From the cell containing the given text, extract its center point as (X, Y) coordinate. 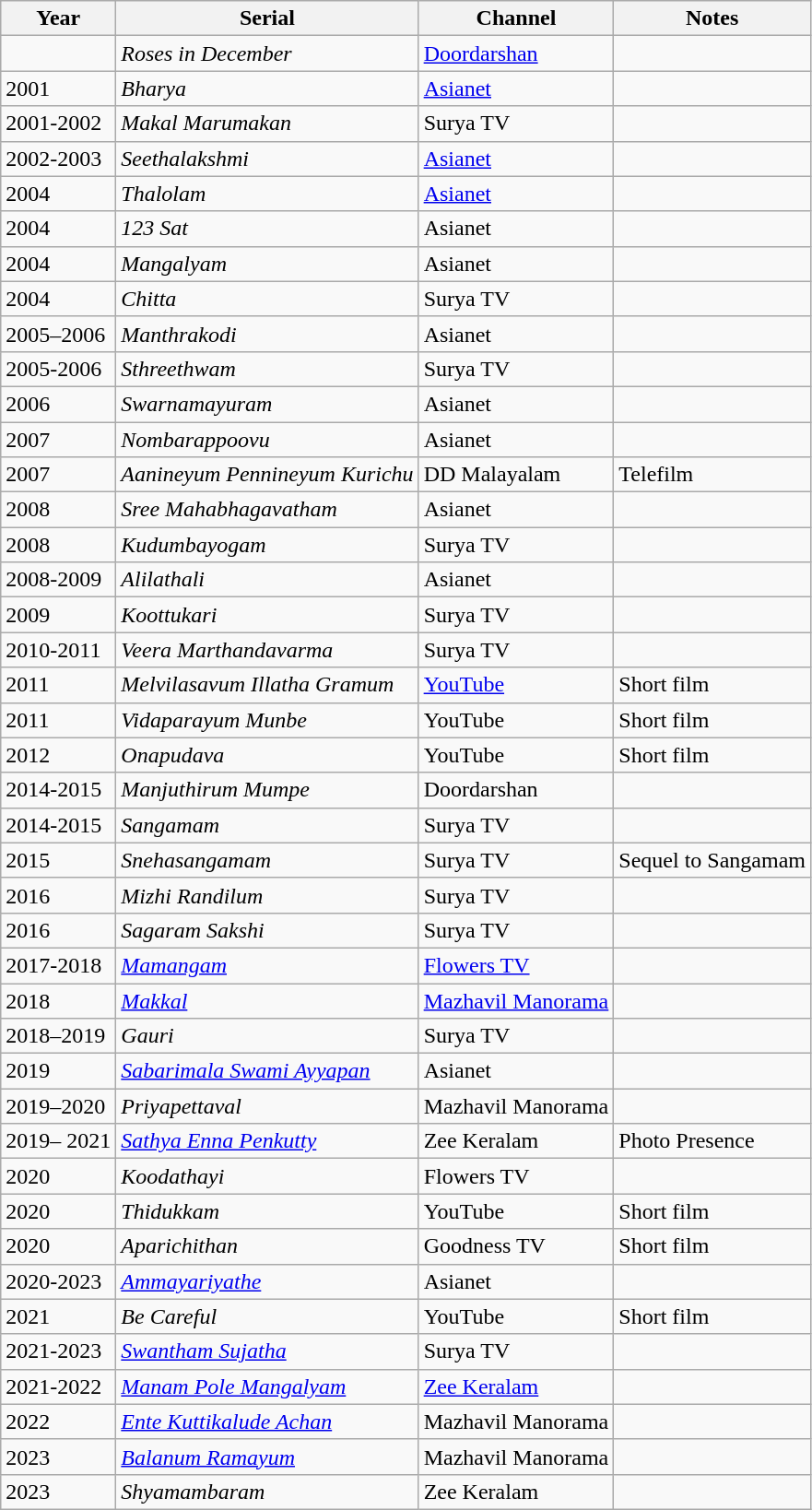
Ente Kuttikalude Achan (267, 1422)
Melvilasavum Illatha Gramum (267, 685)
Sree Mahabhagavatham (267, 510)
2010-2011 (59, 650)
Photo Presence (712, 1141)
Koodathayi (267, 1176)
Goodness TV (516, 1246)
Kudumbayogam (267, 545)
Sagaram Sakshi (267, 930)
Mangalyam (267, 264)
Makal Marumakan (267, 124)
Telefilm (712, 475)
Chitta (267, 299)
2001 (59, 88)
Manam Pole Mangalyam (267, 1386)
Alilathali (267, 580)
Bharya (267, 88)
Koottukari (267, 615)
Be Careful (267, 1316)
2017-2018 (59, 965)
2020-2023 (59, 1281)
Vidaparayum Munbe (267, 720)
2006 (59, 404)
2005–2006 (59, 334)
Manjuthirum Mumpe (267, 790)
2021-2023 (59, 1351)
Priyapettaval (267, 1106)
2002-2003 (59, 159)
Nombarappoovu (267, 440)
Thalolam (267, 194)
Swantham Sujatha (267, 1351)
2022 (59, 1422)
Onapudava (267, 755)
Sangamam (267, 825)
2015 (59, 860)
2005-2006 (59, 369)
2019– 2021 (59, 1141)
Mamangam (267, 965)
Seethalakshmi (267, 159)
2018–2019 (59, 1036)
Year (59, 18)
Shyamambaram (267, 1492)
2021 (59, 1316)
Gauri (267, 1036)
Snehasangamam (267, 860)
Aanineyum Pennineyum Kurichu (267, 475)
2012 (59, 755)
Notes (712, 18)
2001-2002 (59, 124)
2008-2009 (59, 580)
2019 (59, 1071)
Thidukkam (267, 1211)
2009 (59, 615)
Swarnamayuram (267, 404)
Roses in December (267, 53)
DD Malayalam (516, 475)
2021-2022 (59, 1386)
Mizhi Randilum (267, 895)
2018 (59, 1000)
Sequel to Sangamam (712, 860)
123 Sat (267, 229)
Channel (516, 18)
Balanum Ramayum (267, 1457)
Aparichithan (267, 1246)
Makkal (267, 1000)
Sathya Enna Penkutty (267, 1141)
Veera Marthandavarma (267, 650)
Ammayariyathe (267, 1281)
2019–2020 (59, 1106)
Manthrakodi (267, 334)
Sthreethwam (267, 369)
Sabarimala Swami Ayyapan (267, 1071)
Serial (267, 18)
